Locate the cell with the specified text and output its (x, y) center coordinate. 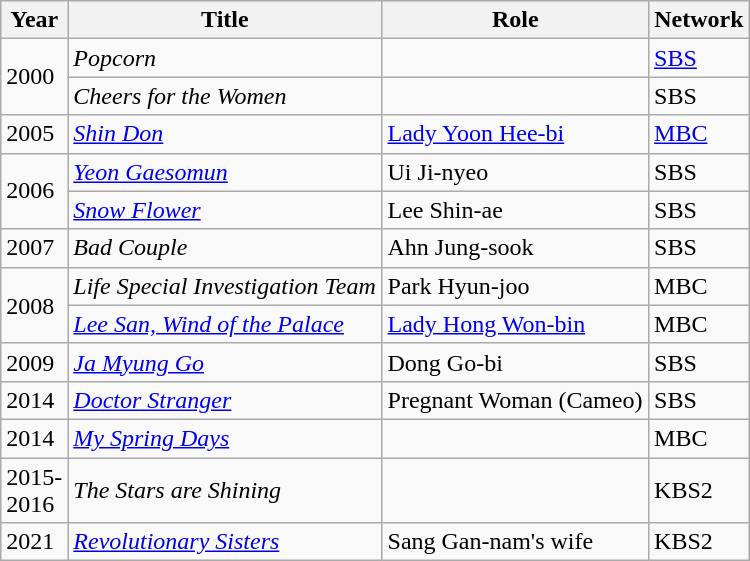
Pregnant Woman (Cameo) (516, 400)
Network (700, 20)
Cheers for the Women (225, 96)
Ahn Jung-sook (516, 248)
Revolutionary Sisters (225, 542)
Lady Hong Won-bin (516, 324)
2021 (34, 542)
Popcorn (225, 58)
2000 (34, 77)
Role (516, 20)
2005 (34, 134)
2009 (34, 362)
Snow Flower (225, 210)
Life Special Investigation Team (225, 286)
Dong Go-bi (516, 362)
Title (225, 20)
Ja Myung Go (225, 362)
Park Hyun-joo (516, 286)
Sang Gan-nam's wife (516, 542)
Lee Shin-ae (516, 210)
Shin Don (225, 134)
Lady Yoon Hee-bi (516, 134)
Year (34, 20)
Doctor Stranger (225, 400)
Yeon Gaesomun (225, 172)
Lee San, Wind of the Palace (225, 324)
2008 (34, 305)
Ui Ji-nyeo (516, 172)
2015-2016 (34, 490)
Bad Couple (225, 248)
The Stars are Shining (225, 490)
2007 (34, 248)
2006 (34, 191)
My Spring Days (225, 438)
